Detect which cell encompasses the target text, then output its [X, Y] center coordinate. 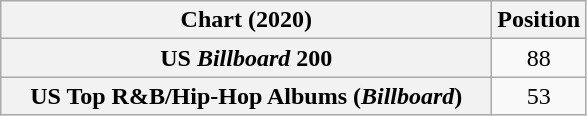
88 [539, 58]
Chart (2020) [246, 20]
Position [539, 20]
US Billboard 200 [246, 58]
53 [539, 96]
US Top R&B/Hip-Hop Albums (Billboard) [246, 96]
